Pinpoint the cell where the given text exists, returning its [X, Y] midpoint coordinate. 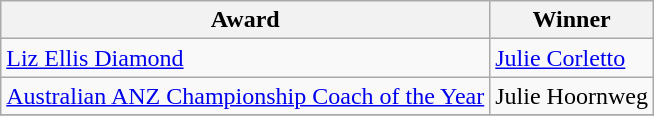
Australian ANZ Championship Coach of the Year [246, 96]
Award [246, 20]
Julie Hoornweg [572, 96]
Liz Ellis Diamond [246, 58]
Winner [572, 20]
Julie Corletto [572, 58]
